Find where the given text appears and provide that cell's center as (X, Y) coordinate. 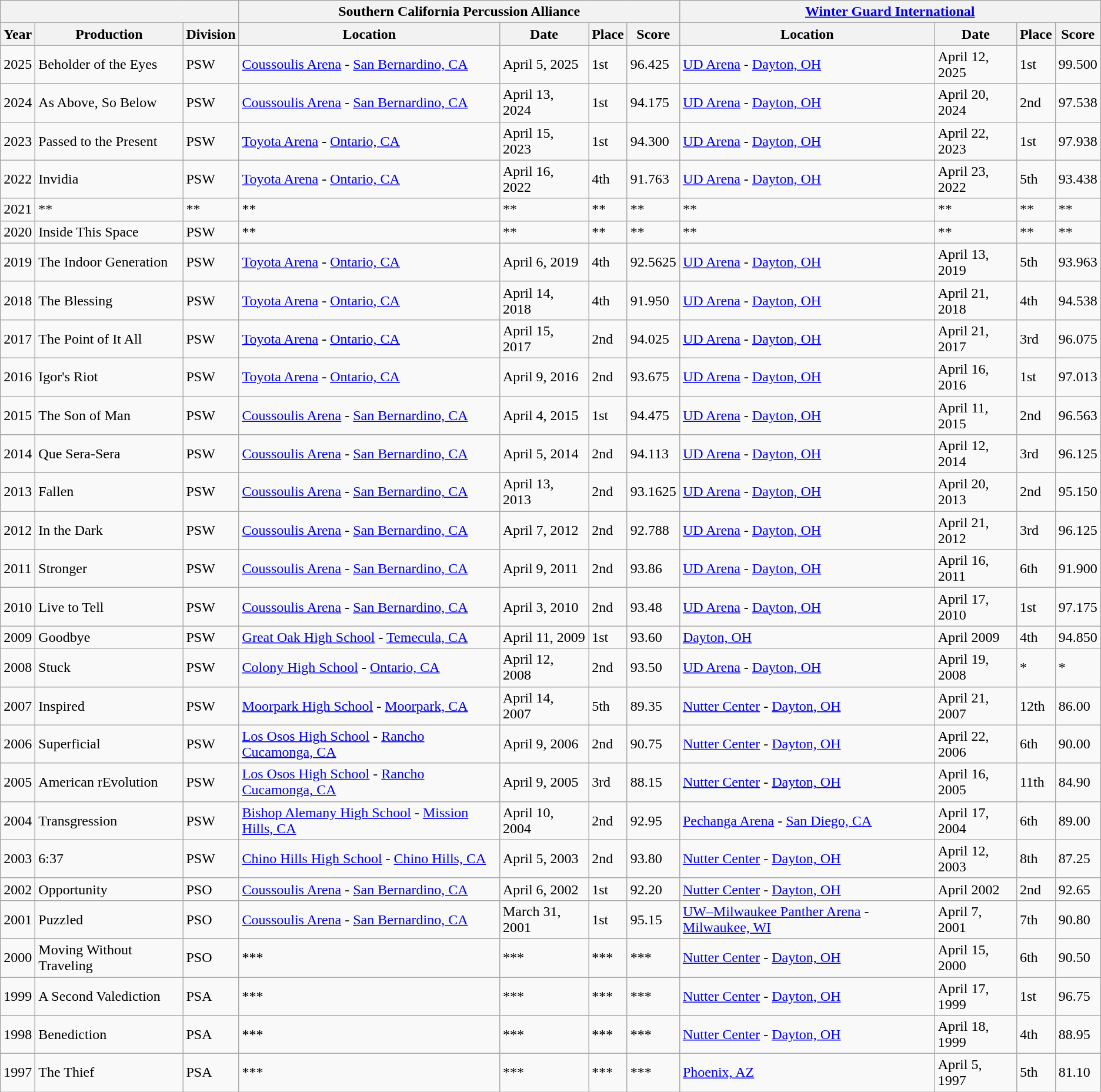
April 22, 2023 (975, 141)
2022 (18, 179)
6:37 (109, 859)
2010 (18, 607)
93.963 (1077, 262)
April 15, 2023 (543, 141)
The Thief (109, 1073)
April 4, 2015 (543, 415)
April 9, 2006 (543, 744)
92.65 (1077, 889)
Southern California Percussion Alliance (459, 12)
97.175 (1077, 607)
The Son of Man (109, 415)
April 17, 1999 (975, 996)
Division (211, 34)
April 19, 2008 (975, 667)
Superficial (109, 744)
2016 (18, 377)
90.80 (1077, 919)
1999 (18, 996)
April 9, 2005 (543, 783)
April 17, 2004 (975, 820)
2024 (18, 102)
April 6, 2019 (543, 262)
96.563 (1077, 415)
84.90 (1077, 783)
The Point of It All (109, 339)
April 21, 2012 (975, 531)
92.5625 (653, 262)
96.75 (1077, 996)
93.86 (653, 568)
12th (1036, 706)
1998 (18, 1034)
2021 (18, 209)
April 3, 2010 (543, 607)
97.538 (1077, 102)
April 16, 2005 (975, 783)
April 6, 2002 (543, 889)
2020 (18, 232)
Bishop Alemany High School - Mission Hills, CA (369, 820)
April 5, 2014 (543, 454)
April 14, 2007 (543, 706)
86.00 (1077, 706)
94.025 (653, 339)
94.113 (653, 454)
90.50 (1077, 958)
97.938 (1077, 141)
11th (1036, 783)
Great Oak High School - Temecula, CA (369, 637)
95.150 (1077, 492)
April 17, 2010 (975, 607)
94.475 (653, 415)
89.00 (1077, 820)
97.013 (1077, 377)
Igor's Riot (109, 377)
The Blessing (109, 300)
2015 (18, 415)
94.538 (1077, 300)
89.35 (653, 706)
Passed to the Present (109, 141)
Beholder of the Eyes (109, 65)
93.48 (653, 607)
2012 (18, 531)
2023 (18, 141)
April 5, 2025 (543, 65)
April 21, 2018 (975, 300)
92.95 (653, 820)
Year (18, 34)
Stronger (109, 568)
2011 (18, 568)
90.00 (1077, 744)
Fallen (109, 492)
Phoenix, AZ (807, 1073)
88.15 (653, 783)
Inside This Space (109, 232)
April 9, 2016 (543, 377)
87.25 (1077, 859)
94.300 (653, 141)
Opportunity (109, 889)
April 14, 2018 (543, 300)
95.15 (653, 919)
2019 (18, 262)
2008 (18, 667)
Inspired (109, 706)
April 10, 2004 (543, 820)
Moving Without Traveling (109, 958)
93.50 (653, 667)
2001 (18, 919)
2003 (18, 859)
Transgression (109, 820)
April 5, 2003 (543, 859)
2025 (18, 65)
2007 (18, 706)
April 2009 (975, 637)
Chino Hills High School - Chino Hills, CA (369, 859)
96.075 (1077, 339)
93.1625 (653, 492)
Goodbye (109, 637)
April 7, 2001 (975, 919)
Live to Tell (109, 607)
April 16, 2011 (975, 568)
April 23, 2022 (975, 179)
March 31, 2001 (543, 919)
Moorpark High School - Moorpark, CA (369, 706)
April 13, 2019 (975, 262)
Dayton, OH (807, 637)
92.20 (653, 889)
2006 (18, 744)
88.95 (1077, 1034)
Benediction (109, 1034)
As Above, So Below (109, 102)
UW–Milwaukee Panther Arena - Milwaukee, WI (807, 919)
Pechanga Arena - San Diego, CA (807, 820)
April 5, 1997 (975, 1073)
91.950 (653, 300)
Colony High School - Ontario, CA (369, 667)
April 15, 2000 (975, 958)
81.10 (1077, 1073)
April 12, 2003 (975, 859)
1997 (18, 1073)
2000 (18, 958)
96.425 (653, 65)
2013 (18, 492)
April 12, 2025 (975, 65)
April 21, 2017 (975, 339)
2002 (18, 889)
April 21, 2007 (975, 706)
April 12, 2014 (975, 454)
April 12, 2008 (543, 667)
2005 (18, 783)
Stuck (109, 667)
91.763 (653, 179)
94.850 (1077, 637)
April 2002 (975, 889)
April 16, 2016 (975, 377)
91.900 (1077, 568)
Winter Guard International (890, 12)
99.500 (1077, 65)
Puzzled (109, 919)
2009 (18, 637)
April 13, 2013 (543, 492)
April 11, 2009 (543, 637)
April 20, 2013 (975, 492)
93.438 (1077, 179)
Invidia (109, 179)
April 22, 2006 (975, 744)
Production (109, 34)
2014 (18, 454)
In the Dark (109, 531)
The Indoor Generation (109, 262)
93.80 (653, 859)
April 9, 2011 (543, 568)
94.175 (653, 102)
8th (1036, 859)
April 20, 2024 (975, 102)
92.788 (653, 531)
April 11, 2015 (975, 415)
2018 (18, 300)
90.75 (653, 744)
April 7, 2012 (543, 531)
American rEvolution (109, 783)
April 18, 1999 (975, 1034)
2017 (18, 339)
Que Sera-Sera (109, 454)
April 16, 2022 (543, 179)
A Second Valediction (109, 996)
93.60 (653, 637)
April 15, 2017 (543, 339)
93.675 (653, 377)
7th (1036, 919)
2004 (18, 820)
April 13, 2024 (543, 102)
